Scan for the cell matching the given text and deliver its [X, Y] coordinate at center. 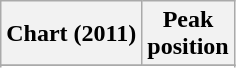
Peakposition [188, 34]
Chart (2011) [72, 34]
